Extract the (x, y) coordinate from the center of the cell holding the provided text.  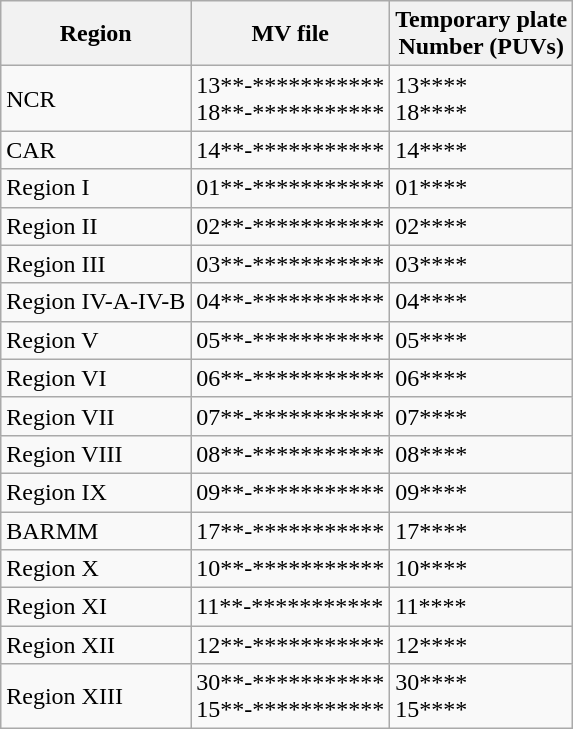
Region X (96, 569)
11**** (482, 607)
07**** (482, 416)
Region III (96, 264)
03**** (482, 264)
14**** (482, 150)
CAR (96, 150)
Region I (96, 188)
Region (96, 34)
03**-*********** (290, 264)
01**-*********** (290, 188)
08**-*********** (290, 454)
05**-*********** (290, 340)
Region IX (96, 492)
04**-*********** (290, 302)
MV file (290, 34)
07**-*********** (290, 416)
13**-***********18**-*********** (290, 98)
09**** (482, 492)
Temporary plateNumber (PUVs) (482, 34)
13****18**** (482, 98)
10**-*********** (290, 569)
08**** (482, 454)
06**** (482, 378)
09**-*********** (290, 492)
Region VI (96, 378)
Region XI (96, 607)
Region II (96, 226)
05**** (482, 340)
Region VII (96, 416)
17**-*********** (290, 531)
02**** (482, 226)
02**-*********** (290, 226)
12**** (482, 645)
Region VIII (96, 454)
Region V (96, 340)
10**** (482, 569)
BARMM (96, 531)
14**-*********** (290, 150)
Region XIII (96, 696)
12**-*********** (290, 645)
11**-*********** (290, 607)
Region IV-A-IV-B (96, 302)
04**** (482, 302)
30**-***********15**-*********** (290, 696)
17**** (482, 531)
30****15**** (482, 696)
01**** (482, 188)
Region XII (96, 645)
06**-*********** (290, 378)
NCR (96, 98)
